Determine the [x, y] coordinate at the center of the cell enclosing the given text.  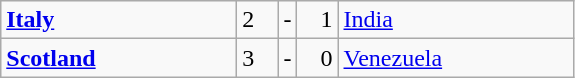
Scotland [119, 58]
3 [258, 58]
2 [258, 20]
0 [318, 58]
Venezuela [456, 58]
Italy [119, 20]
1 [318, 20]
India [456, 20]
